Provide the (x, y) coordinate of the cell's center where the given text is located.  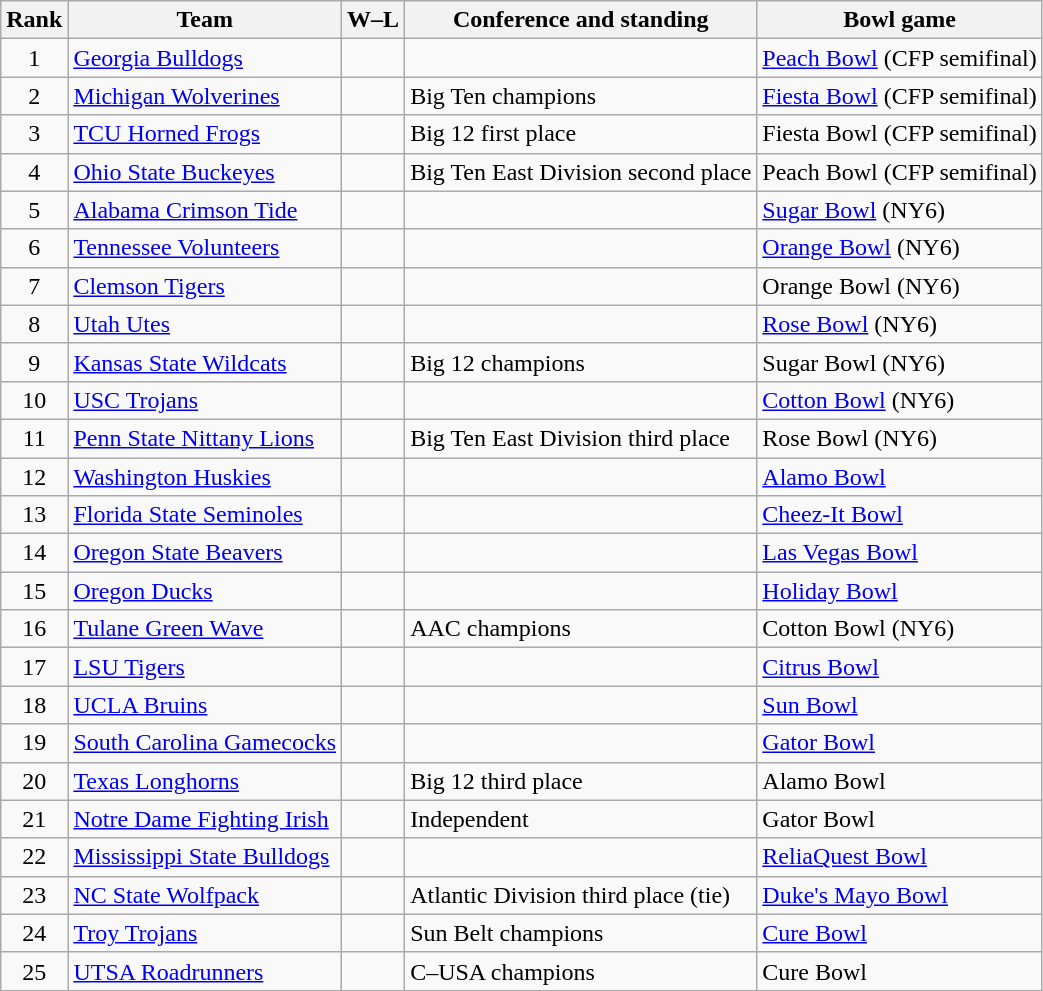
1 (34, 58)
South Carolina Gamecocks (205, 743)
Kansas State Wildcats (205, 362)
21 (34, 819)
Mississippi State Bulldogs (205, 857)
8 (34, 324)
Big 12 third place (581, 781)
16 (34, 629)
12 (34, 477)
Sun Belt champions (581, 933)
7 (34, 286)
11 (34, 438)
Oregon State Beavers (205, 553)
Cheez-It Bowl (900, 515)
Big 12 first place (581, 134)
14 (34, 553)
UCLA Bruins (205, 705)
19 (34, 743)
Holiday Bowl (900, 591)
24 (34, 933)
UTSA Roadrunners (205, 971)
18 (34, 705)
9 (34, 362)
AAC champions (581, 629)
Duke's Mayo Bowl (900, 895)
Tennessee Volunteers (205, 248)
Big Ten champions (581, 96)
C–USA champions (581, 971)
Notre Dame Fighting Irish (205, 819)
Washington Huskies (205, 477)
LSU Tigers (205, 667)
Florida State Seminoles (205, 515)
Independent (581, 819)
Texas Longhorns (205, 781)
ReliaQuest Bowl (900, 857)
Team (205, 20)
6 (34, 248)
W–L (374, 20)
5 (34, 210)
3 (34, 134)
Penn State Nittany Lions (205, 438)
Tulane Green Wave (205, 629)
Las Vegas Bowl (900, 553)
Big 12 champions (581, 362)
Oregon Ducks (205, 591)
13 (34, 515)
Bowl game (900, 20)
Citrus Bowl (900, 667)
20 (34, 781)
23 (34, 895)
22 (34, 857)
Michigan Wolverines (205, 96)
Georgia Bulldogs (205, 58)
15 (34, 591)
25 (34, 971)
Sun Bowl (900, 705)
TCU Horned Frogs (205, 134)
Troy Trojans (205, 933)
Clemson Tigers (205, 286)
Big Ten East Division third place (581, 438)
USC Trojans (205, 400)
Atlantic Division third place (tie) (581, 895)
NC State Wolfpack (205, 895)
Ohio State Buckeyes (205, 172)
Utah Utes (205, 324)
4 (34, 172)
Conference and standing (581, 20)
Big Ten East Division second place (581, 172)
2 (34, 96)
Rank (34, 20)
Alabama Crimson Tide (205, 210)
10 (34, 400)
17 (34, 667)
